From the cell containing the given text, extract its center point as (x, y) coordinate. 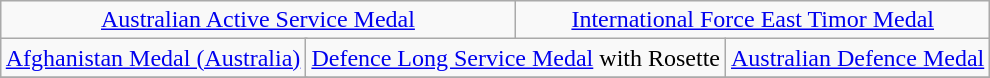
Afghanistan Medal (Australia) (153, 58)
Australian Active Service Medal (258, 20)
Australian Defence Medal (857, 58)
International Force East Timor Medal (753, 20)
Defence Long Service Medal with Rosette (516, 58)
